Find where the given text appears and provide that cell's center as [X, Y] coordinate. 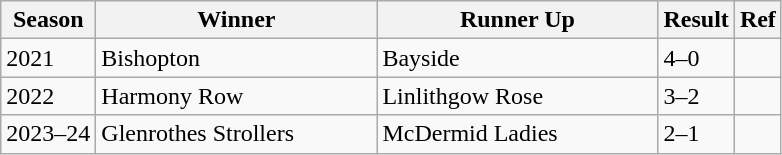
Winner [236, 20]
Harmony Row [236, 96]
Result [696, 20]
Season [48, 20]
Linlithgow Rose [518, 96]
3–2 [696, 96]
Bishopton [236, 58]
Ref [758, 20]
Glenrothes Strollers [236, 134]
Bayside [518, 58]
4–0 [696, 58]
McDermid Ladies [518, 134]
2022 [48, 96]
2021 [48, 58]
Runner Up [518, 20]
2–1 [696, 134]
2023–24 [48, 134]
